Find where the given text appears and provide that cell's center as [X, Y] coordinate. 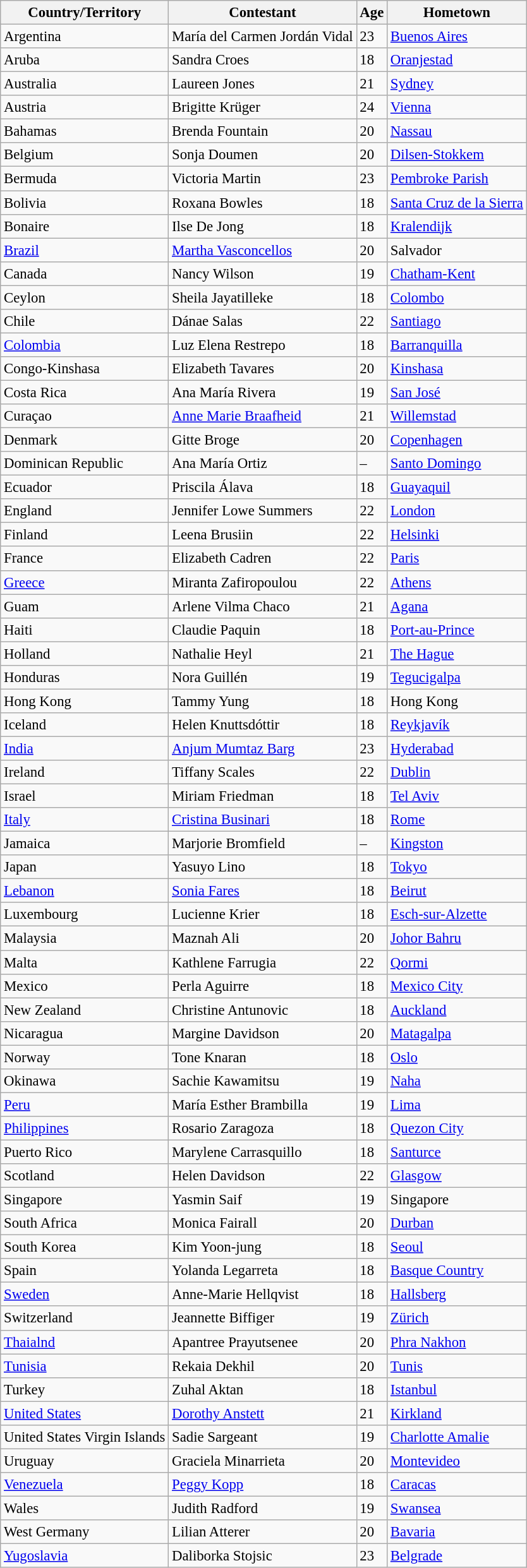
Kinshasa [457, 369]
Qormi [457, 962]
Brenda Fountain [263, 131]
Tel Aviv [457, 796]
Pembroke Parish [457, 179]
Hallsberg [457, 1295]
Elizabeth Tavares [263, 369]
Caracas [457, 1485]
Buenos Aires [457, 37]
Japan [85, 867]
Copenhagen [457, 440]
Argentina [85, 37]
Perla Aguirre [263, 986]
Quezon City [457, 1128]
Lima [457, 1104]
Nathalie Heyl [263, 654]
Ana María Rivera [263, 392]
France [85, 559]
Zürich [457, 1319]
Roxana Bowles [263, 203]
Age [372, 13]
Colombo [457, 297]
Phra Nakhon [457, 1342]
Kralendijk [457, 226]
María Esther Brambilla [263, 1104]
Yasuyo Lino [263, 867]
Priscila Álava [263, 488]
Hometown [457, 13]
Canada [85, 273]
Willemstad [457, 416]
Swansea [457, 1508]
Ana María Ortiz [263, 464]
Finland [85, 535]
Dorothy Anstett [263, 1413]
Tokyo [457, 867]
Scotland [85, 1176]
Margine Davidson [263, 1033]
Yasmin Saif [263, 1200]
Hyderabad [457, 748]
Colombia [85, 345]
Esch-sur-Alzette [457, 915]
Montevideo [457, 1461]
Dánae Salas [263, 321]
Nancy Wilson [263, 273]
Austria [85, 107]
Claudie Paquin [263, 630]
Sadie Sargeant [263, 1437]
Iceland [85, 725]
Luxembourg [85, 915]
Tone Knaran [263, 1057]
Turkey [85, 1389]
Matagalpa [457, 1033]
Santo Domingo [457, 464]
United States [85, 1413]
Italy [85, 820]
Bermuda [85, 179]
Bahamas [85, 131]
Vienna [457, 107]
Malta [85, 962]
Durban [457, 1223]
Mexico City [457, 986]
Rosario Zaragoza [263, 1128]
Lucienne Krier [263, 915]
Arlene Vilma Chaco [263, 606]
Rome [457, 820]
Wales [85, 1508]
Ilse De Jong [263, 226]
Basque Country [457, 1271]
Rekaia Dekhil [263, 1366]
Spain [85, 1271]
Chile [85, 321]
Guam [85, 606]
Sonia Fares [263, 891]
Ireland [85, 772]
Gitte Broge [263, 440]
Johor Bahru [457, 938]
Switzerland [85, 1319]
Costa Rica [85, 392]
Port-au-Prince [457, 630]
Kim Yoon-jung [263, 1247]
New Zealand [85, 1010]
Auckland [457, 1010]
Luz Elena Restrepo [263, 345]
Jamaica [85, 844]
Nicaragua [85, 1033]
Aruba [85, 60]
Barranquilla [457, 345]
Dilsen-Stokkem [457, 155]
Zuhal Aktan [263, 1389]
Oslo [457, 1057]
Puerto Rico [85, 1152]
Bolivia [85, 203]
Brazil [85, 250]
Seoul [457, 1247]
South Africa [85, 1223]
Monica Fairall [263, 1223]
Maznah Ali [263, 938]
Anne Marie Braafheid [263, 416]
Bavaria [457, 1532]
Miriam Friedman [263, 796]
Denmark [85, 440]
Thaialnd [85, 1342]
Peru [85, 1104]
Lilian Atterer [263, 1532]
West Germany [85, 1532]
Graciela Minarrieta [263, 1461]
Daliborka Stojsic [263, 1556]
Helen Knuttsdóttir [263, 725]
Kingston [457, 844]
Lebanon [85, 891]
María del Carmen Jordán Vidal [263, 37]
Norway [85, 1057]
Miranta Zafiropoulou [263, 582]
Contestant [263, 13]
Greece [85, 582]
Paris [457, 559]
Laureen Jones [263, 84]
Martha Vasconcellos [263, 250]
Tegucigalpa [457, 678]
Bonaire [85, 226]
Tiffany Scales [263, 772]
Belgium [85, 155]
Salvador [457, 250]
24 [372, 107]
Malaysia [85, 938]
Ceylon [85, 297]
Jeannette Biffiger [263, 1319]
Cristina Businari [263, 820]
Tunisia [85, 1366]
Jennifer Lowe Summers [263, 511]
Anne-Marie Hellqvist [263, 1295]
Santiago [457, 321]
Sachie Kawamitsu [263, 1081]
Santa Cruz de la Sierra [457, 203]
Beirut [457, 891]
Yolanda Legarreta [263, 1271]
Santurce [457, 1152]
Chatham-Kent [457, 273]
Philippines [85, 1128]
Agana [457, 606]
United States Virgin Islands [85, 1437]
Honduras [85, 678]
Kathlene Farrugia [263, 962]
Sonja Doumen [263, 155]
Australia [85, 84]
Venezuela [85, 1485]
San José [457, 392]
Nora Guillén [263, 678]
Nassau [457, 131]
Marjorie Bromfield [263, 844]
Yugoslavia [85, 1556]
Uruguay [85, 1461]
South Korea [85, 1247]
Anjum Mumtaz Barg [263, 748]
Reykjavík [457, 725]
Holland [85, 654]
Guayaquil [457, 488]
Athens [457, 582]
Leena Brusiin [263, 535]
Israel [85, 796]
Sandra Croes [263, 60]
Judith Radford [263, 1508]
Mexico [85, 986]
Sheila Jayatilleke [263, 297]
The Hague [457, 654]
Tammy Yung [263, 701]
Tunis [457, 1366]
Oranjestad [457, 60]
Apantree Prayutsenee [263, 1342]
Haiti [85, 630]
India [85, 748]
Congo-Kinshasa [85, 369]
Sydney [457, 84]
Dominican Republic [85, 464]
London [457, 511]
Christine Antunovic [263, 1010]
Sweden [85, 1295]
Country/Territory [85, 13]
Glasgow [457, 1176]
Victoria Martin [263, 179]
Elizabeth Cadren [263, 559]
Helsinki [457, 535]
Istanbul [457, 1389]
Curaçao [85, 416]
Marylene Carrasquillo [263, 1152]
Kirkland [457, 1413]
Charlotte Amalie [457, 1437]
Ecuador [85, 488]
England [85, 511]
Okinawa [85, 1081]
Naha [457, 1081]
Peggy Kopp [263, 1485]
Helen Davidson [263, 1176]
Belgrade [457, 1556]
Brigitte Krüger [263, 107]
Dublin [457, 772]
